Identify which cell holds the provided text, then report its (X, Y) central coordinate. 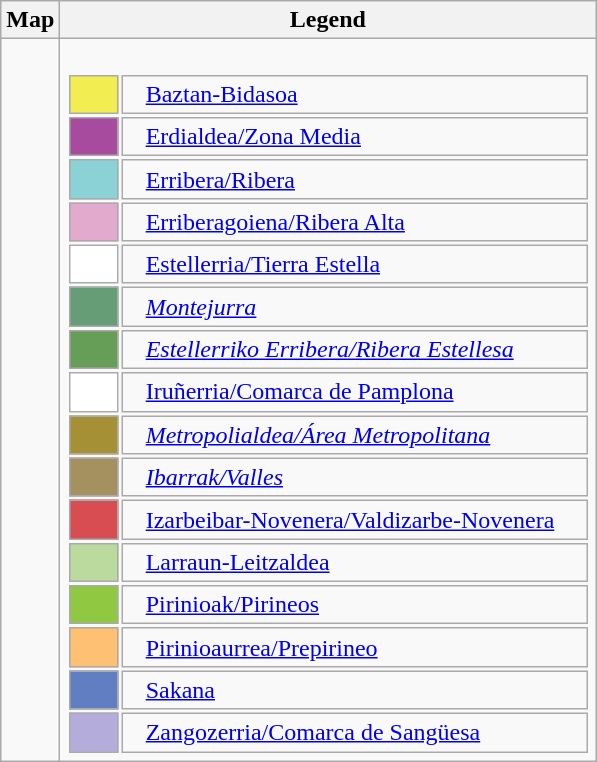
Metropolialdea/Área Metropolitana (354, 435)
Iruñerria/Comarca de Pamplona (354, 392)
Erribera/Ribera (354, 179)
Map (30, 20)
Estellerria/Tierra Estella (354, 265)
Erdialdea/Zona Media (354, 137)
Sakana (354, 690)
Erriberagoiena/Ribera Alta (354, 222)
Estellerriko Erribera/Ribera Estellesa (354, 350)
Pirinioaurrea/Prepirineo (354, 648)
Larraun-Leitzaldea (354, 563)
Pirinioak/Pirineos (354, 605)
Izarbeibar-Novenera/Valdizarbe-Novenera (354, 520)
Montejurra (354, 307)
Ibarrak/Valles (354, 477)
Baztan-Bidasoa (354, 94)
Legend (328, 20)
Zangozerria/Comarca de Sangüesa (354, 733)
